From the cell containing the given text, extract its center point as [X, Y] coordinate. 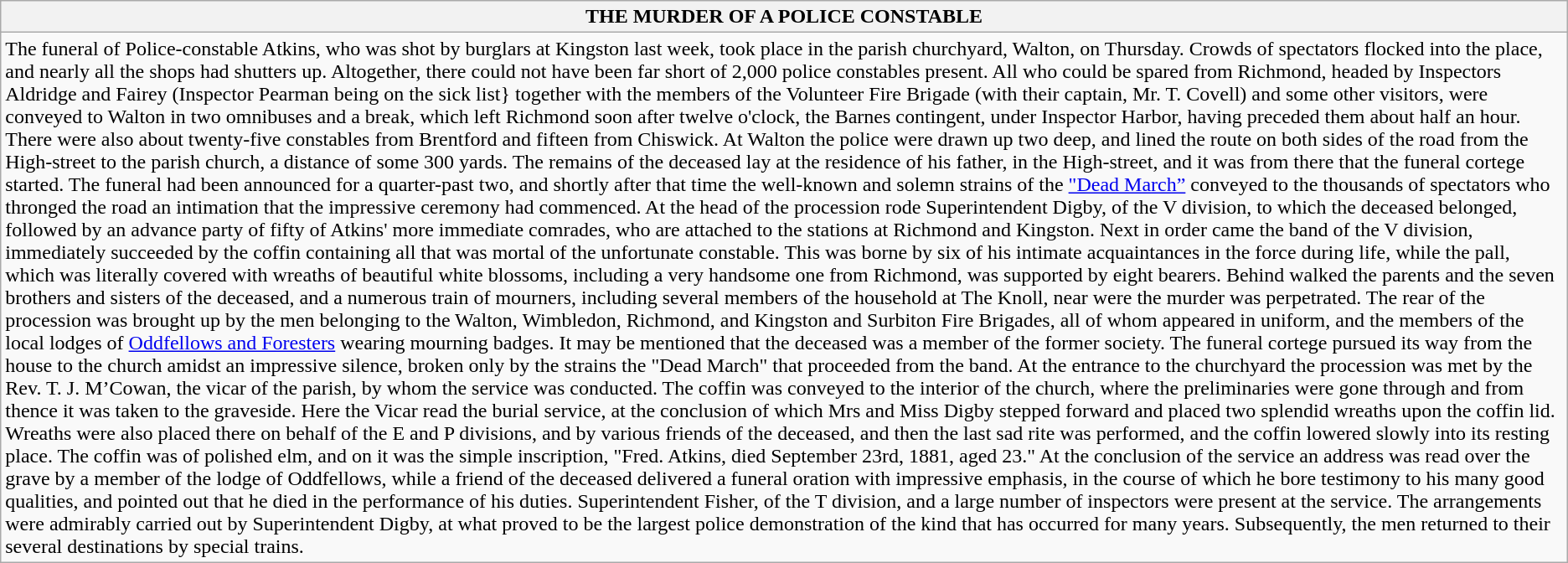
THE MURDER OF A POLICE CONSTABLE [784, 17]
